From the cell containing the given text, extract its center point as (x, y) coordinate. 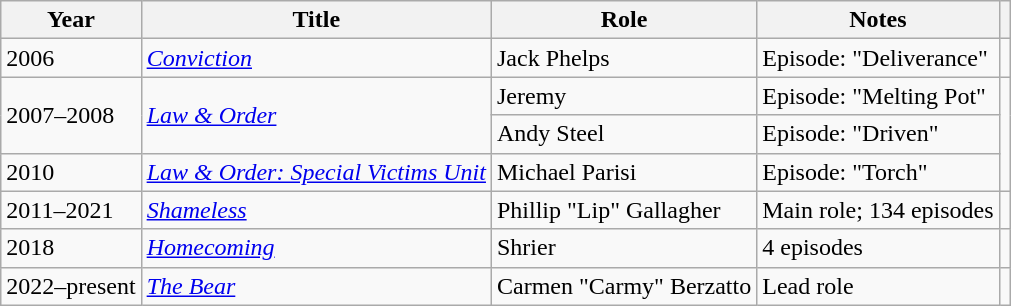
Jeremy (624, 96)
Law & Order: Special Victims Unit (316, 172)
Episode: "Torch" (878, 172)
Main role; 134 episodes (878, 210)
2011–2021 (71, 210)
Andy Steel (624, 134)
Conviction (316, 58)
Episode: "Deliverance" (878, 58)
2010 (71, 172)
Lead role (878, 286)
Jack Phelps (624, 58)
2018 (71, 248)
Michael Parisi (624, 172)
Title (316, 20)
Role (624, 20)
Phillip "Lip" Gallagher (624, 210)
Episode: "Driven" (878, 134)
4 episodes (878, 248)
Shrier (624, 248)
Homecoming (316, 248)
Year (71, 20)
2006 (71, 58)
Notes (878, 20)
2022–present (71, 286)
Law & Order (316, 115)
2007–2008 (71, 115)
Shameless (316, 210)
Carmen "Carmy" Berzatto (624, 286)
The Bear (316, 286)
Episode: "Melting Pot" (878, 96)
